Provide the [x, y] coordinate of the cell's center where the given text is located.  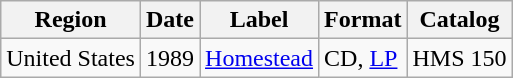
Format [363, 20]
HMS 150 [460, 58]
Homestead [260, 58]
Catalog [460, 20]
CD, LP [363, 58]
1989 [170, 58]
Date [170, 20]
Region [71, 20]
Label [260, 20]
United States [71, 58]
